Search for the cell housing the specified text and yield its [X, Y] center coordinate. 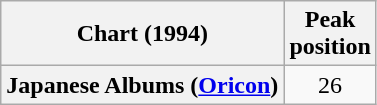
26 [330, 85]
Peakposition [330, 34]
Chart (1994) [142, 34]
Japanese Albums (Oricon) [142, 85]
